Determine the [X, Y] coordinate at the center of the cell enclosing the given text.  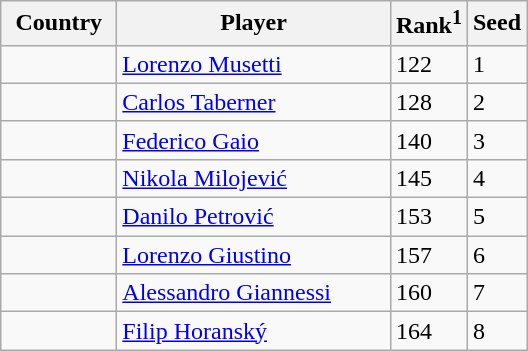
160 [428, 293]
153 [428, 217]
145 [428, 178]
6 [496, 255]
157 [428, 255]
Player [254, 24]
Seed [496, 24]
3 [496, 140]
1 [496, 64]
140 [428, 140]
128 [428, 102]
164 [428, 331]
4 [496, 178]
7 [496, 293]
Danilo Petrović [254, 217]
Alessandro Giannessi [254, 293]
Lorenzo Musetti [254, 64]
122 [428, 64]
Federico Gaio [254, 140]
Country [59, 24]
Filip Horanský [254, 331]
5 [496, 217]
Nikola Milojević [254, 178]
8 [496, 331]
2 [496, 102]
Rank1 [428, 24]
Carlos Taberner [254, 102]
Lorenzo Giustino [254, 255]
